Search for the cell housing the specified text and yield its (X, Y) center coordinate. 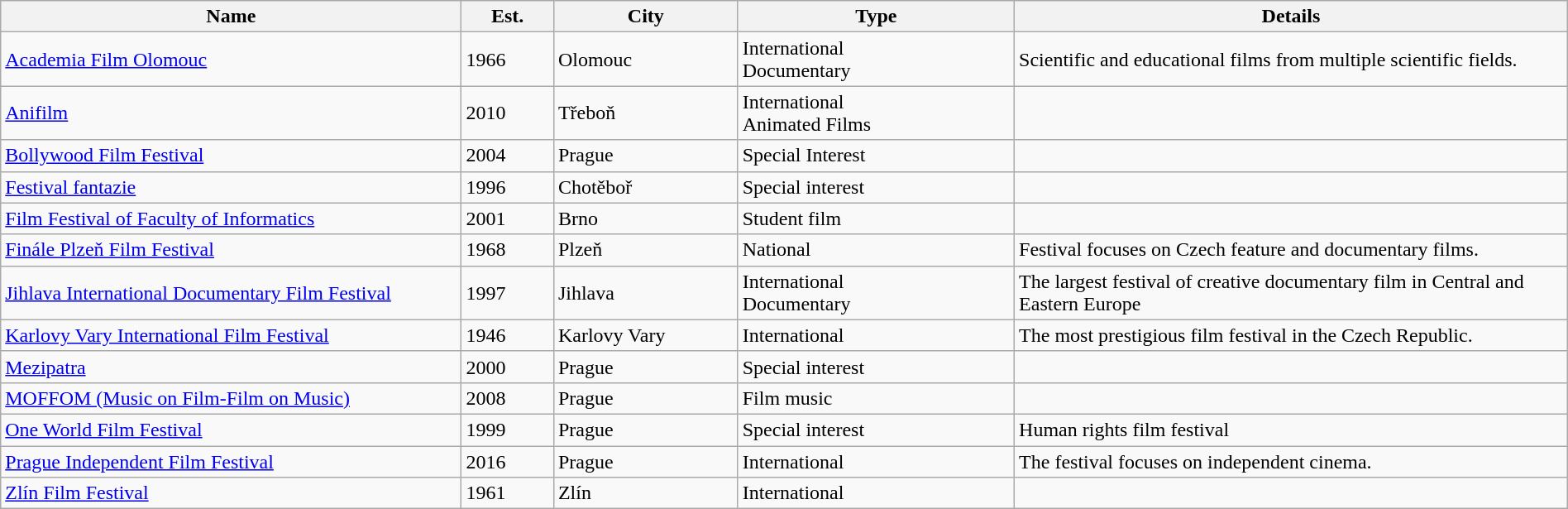
National (876, 250)
City (645, 17)
Zlín Film Festival (232, 493)
Human rights film festival (1292, 430)
InternationalAnimated Films (876, 113)
Festival fantazie (232, 187)
The festival focuses on independent cinema. (1292, 461)
Prague Independent Film Festival (232, 461)
2000 (508, 367)
Finále Plzeň Film Festival (232, 250)
2008 (508, 398)
The most prestigious film festival in the Czech Republic. (1292, 335)
MOFFOM (Music on Film-Film on Music) (232, 398)
Bollywood Film Festival (232, 156)
Chotěboř (645, 187)
Film Festival of Faculty of Informatics (232, 218)
Mezipatra (232, 367)
Třeboň (645, 113)
Plzeň (645, 250)
Est. (508, 17)
Special Interest (876, 156)
Student film (876, 218)
1999 (508, 430)
The largest festival of creative documentary film in Central and Eastern Europe (1292, 293)
2004 (508, 156)
Name (232, 17)
1966 (508, 60)
1946 (508, 335)
1996 (508, 187)
1997 (508, 293)
2010 (508, 113)
Anifilm (232, 113)
Festival focuses on Czech feature and documentary films. (1292, 250)
Olomouc (645, 60)
Scientific and educational films from multiple scientific fields. (1292, 60)
1961 (508, 493)
Zlín (645, 493)
One World Film Festival (232, 430)
Karlovy Vary (645, 335)
2001 (508, 218)
2016 (508, 461)
Jihlava International Documentary Film Festival (232, 293)
Type (876, 17)
Details (1292, 17)
Academia Film Olomouc (232, 60)
1968 (508, 250)
Brno (645, 218)
Film music (876, 398)
Jihlava (645, 293)
Karlovy Vary International Film Festival (232, 335)
